Scan for the cell matching the given text and deliver its (X, Y) coordinate at center. 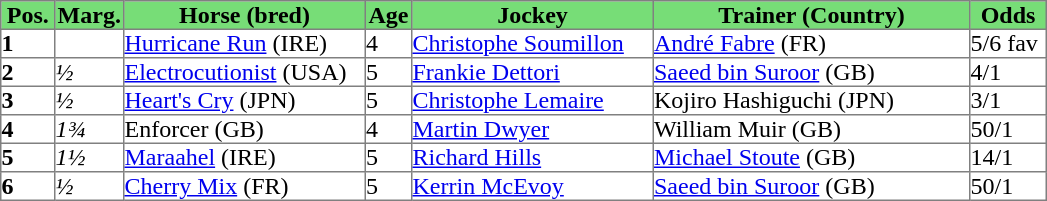
Enforcer (GB) (245, 129)
Trainer (Country) (811, 15)
3 (28, 100)
André Fabre (FR) (811, 43)
6 (28, 186)
Electrocutionist (USA) (245, 72)
Christophe Lemaire (533, 100)
Pos. (28, 15)
Richard Hills (533, 157)
Martin Dwyer (533, 129)
3/1 (1008, 100)
Odds (1008, 15)
5/6 fav (1008, 43)
2 (28, 72)
4/1 (1008, 72)
Maraahel (IRE) (245, 157)
14/1 (1008, 157)
William Muir (GB) (811, 129)
Horse (bred) (245, 15)
1 (28, 43)
1¾ (90, 129)
Hurricane Run (IRE) (245, 43)
Kerrin McEvoy (533, 186)
Frankie Dettori (533, 72)
Cherry Mix (FR) (245, 186)
Michael Stoute (GB) (811, 157)
Jockey (533, 15)
Christophe Soumillon (533, 43)
Heart's Cry (JPN) (245, 100)
Age (388, 15)
Kojiro Hashiguchi (JPN) (811, 100)
1½ (90, 157)
Marg. (90, 15)
